Identify which cell holds the provided text, then report its [x, y] central coordinate. 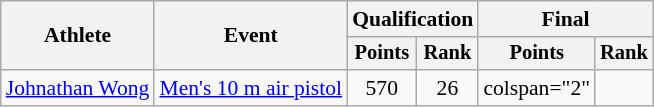
colspan="2" [536, 88]
Qualification [412, 19]
26 [447, 88]
Johnathan Wong [78, 88]
570 [382, 88]
Men's 10 m air pistol [250, 88]
Athlete [78, 36]
Final [565, 19]
Event [250, 36]
